Capture the cell that displays the provided text and extract its [x, y] central coordinate. 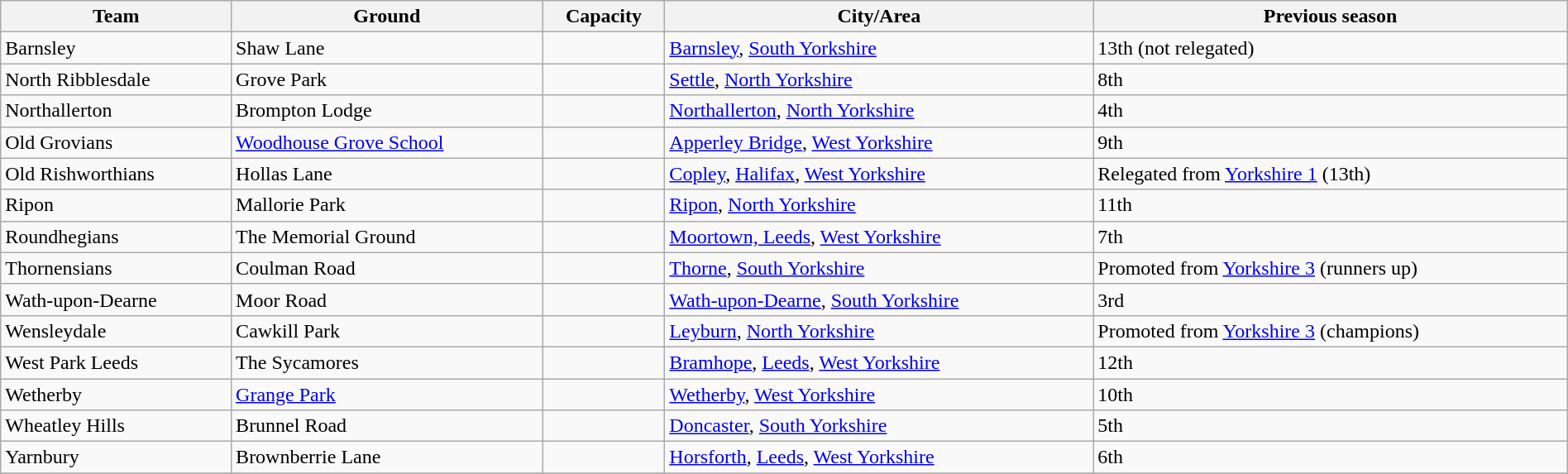
Hollas Lane [387, 174]
Doncaster, South Yorkshire [879, 426]
Coulman Road [387, 268]
Team [116, 17]
Ground [387, 17]
Woodhouse Grove School [387, 142]
The Sycamores [387, 362]
Promoted from Yorkshire 3 (runners up) [1330, 268]
Barnsley [116, 48]
Moor Road [387, 299]
12th [1330, 362]
Moortown, Leeds, West Yorkshire [879, 237]
Copley, Halifax, West Yorkshire [879, 174]
Northallerton [116, 111]
Promoted from Yorkshire 3 (champions) [1330, 331]
Cawkill Park [387, 331]
5th [1330, 426]
The Memorial Ground [387, 237]
6th [1330, 457]
Leyburn, North Yorkshire [879, 331]
Old Rishworthians [116, 174]
Barnsley, South Yorkshire [879, 48]
West Park Leeds [116, 362]
Old Grovians [116, 142]
Apperley Bridge, West Yorkshire [879, 142]
10th [1330, 395]
Capacity [604, 17]
Brunnel Road [387, 426]
Ripon [116, 205]
Roundhegians [116, 237]
Ripon, North Yorkshire [879, 205]
Northallerton, North Yorkshire [879, 111]
11th [1330, 205]
Bramhope, Leeds, West Yorkshire [879, 362]
3rd [1330, 299]
Previous season [1330, 17]
Brownberrie Lane [387, 457]
Brompton Lodge [387, 111]
Thornensians [116, 268]
Wetherby, West Yorkshire [879, 395]
4th [1330, 111]
Wath-upon-Dearne [116, 299]
North Ribblesdale [116, 79]
Shaw Lane [387, 48]
Yarnbury [116, 457]
Settle, North Yorkshire [879, 79]
Grove Park [387, 79]
13th (not relegated) [1330, 48]
Wath-upon-Dearne, South Yorkshire [879, 299]
Horsforth, Leeds, West Yorkshire [879, 457]
9th [1330, 142]
Mallorie Park [387, 205]
Wheatley Hills [116, 426]
Wensleydale [116, 331]
Thorne, South Yorkshire [879, 268]
Relegated from Yorkshire 1 (13th) [1330, 174]
8th [1330, 79]
City/Area [879, 17]
7th [1330, 237]
Grange Park [387, 395]
Wetherby [116, 395]
